Provide the [x, y] coordinate of the cell's center where the given text is located.  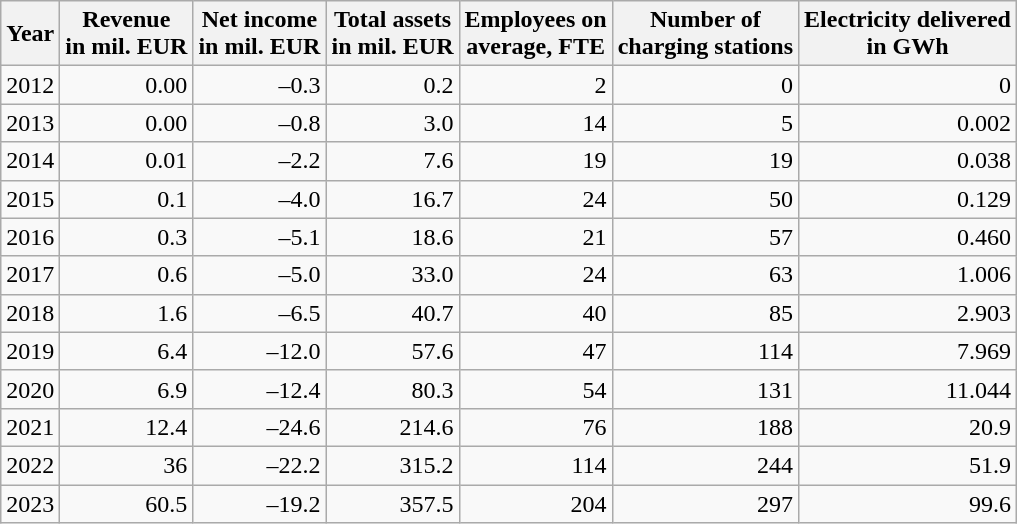
–22.2 [260, 465]
357.5 [392, 503]
2018 [30, 313]
16.7 [392, 199]
5 [705, 123]
57.6 [392, 351]
–6.5 [260, 313]
0.6 [126, 275]
2012 [30, 85]
2022 [30, 465]
36 [126, 465]
–4.0 [260, 199]
76 [536, 427]
0.1 [126, 199]
315.2 [392, 465]
11.044 [908, 389]
33.0 [392, 275]
57 [705, 237]
54 [536, 389]
2023 [30, 503]
50 [705, 199]
0.002 [908, 123]
14 [536, 123]
18.6 [392, 237]
Employees on average, FTE [536, 34]
6.4 [126, 351]
Total assetsin mil. EUR [392, 34]
20.9 [908, 427]
0.129 [908, 199]
7.969 [908, 351]
2 [536, 85]
40.7 [392, 313]
Year [30, 34]
0.3 [126, 237]
214.6 [392, 427]
–5.1 [260, 237]
85 [705, 313]
0.460 [908, 237]
–2.2 [260, 161]
60.5 [126, 503]
2016 [30, 237]
–12.0 [260, 351]
2.903 [908, 313]
2020 [30, 389]
–19.2 [260, 503]
0.01 [126, 161]
3.0 [392, 123]
–5.0 [260, 275]
0.2 [392, 85]
–12.4 [260, 389]
0.038 [908, 161]
51.9 [908, 465]
131 [705, 389]
Number of charging stations [705, 34]
Electricity delivered in GWh [908, 34]
40 [536, 313]
–0.3 [260, 85]
2015 [30, 199]
297 [705, 503]
2021 [30, 427]
244 [705, 465]
Revenuein mil. EUR [126, 34]
7.6 [392, 161]
80.3 [392, 389]
1.6 [126, 313]
1.006 [908, 275]
99.6 [908, 503]
–0.8 [260, 123]
2014 [30, 161]
Net incomein mil. EUR [260, 34]
63 [705, 275]
47 [536, 351]
–24.6 [260, 427]
12.4 [126, 427]
2017 [30, 275]
2013 [30, 123]
21 [536, 237]
204 [536, 503]
2019 [30, 351]
6.9 [126, 389]
188 [705, 427]
